Return the (x, y) coordinate for the center point of the cell that contains the specified text.  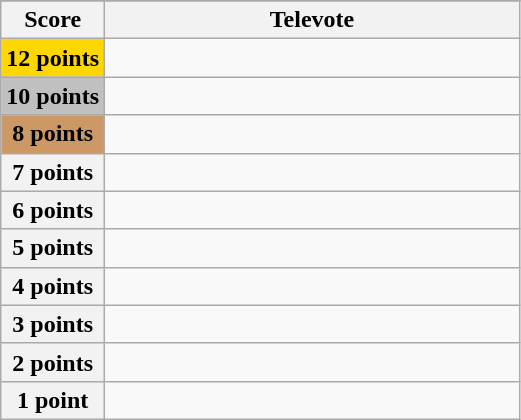
1 point (53, 400)
4 points (53, 286)
6 points (53, 210)
2 points (53, 362)
7 points (53, 172)
8 points (53, 134)
Score (53, 20)
12 points (53, 58)
10 points (53, 96)
5 points (53, 248)
3 points (53, 324)
Televote (312, 20)
